From the cell containing the given text, extract its center point as [X, Y] coordinate. 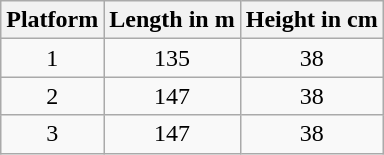
Platform [52, 20]
1 [52, 58]
Length in m [172, 20]
135 [172, 58]
Height in cm [312, 20]
2 [52, 96]
3 [52, 134]
